Search for the cell housing the specified text and yield its (X, Y) center coordinate. 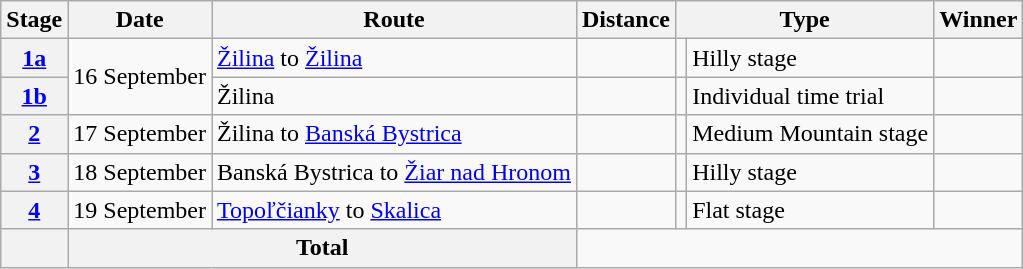
Žilina to Žilina (394, 58)
Topoľčianky to Skalica (394, 210)
2 (34, 134)
Winner (978, 20)
4 (34, 210)
Stage (34, 20)
19 September (140, 210)
Žilina to Banská Bystrica (394, 134)
Route (394, 20)
Total (322, 248)
Individual time trial (810, 96)
3 (34, 172)
Distance (626, 20)
Žilina (394, 96)
17 September (140, 134)
1b (34, 96)
1a (34, 58)
18 September (140, 172)
Date (140, 20)
Flat stage (810, 210)
Banská Bystrica to Žiar nad Hronom (394, 172)
Type (805, 20)
16 September (140, 77)
Medium Mountain stage (810, 134)
